Find where the given text appears and provide that cell's center as (X, Y) coordinate. 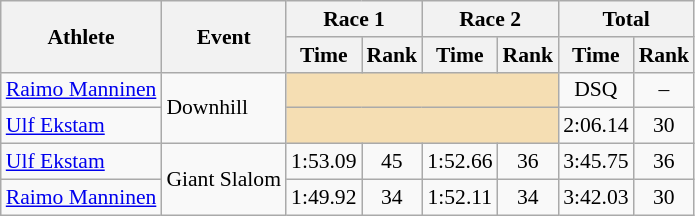
Race 1 (354, 19)
3:42.03 (596, 197)
3:45.75 (596, 162)
1:52.11 (460, 197)
2:06.14 (596, 126)
1:53.09 (324, 162)
Race 2 (490, 19)
Giant Slalom (224, 180)
1:49.92 (324, 197)
45 (392, 162)
1:52.66 (460, 162)
Event (224, 36)
Downhill (224, 108)
Athlete (82, 36)
Total (626, 19)
DSQ (596, 90)
– (664, 90)
